Search for the cell housing the specified text and yield its [x, y] center coordinate. 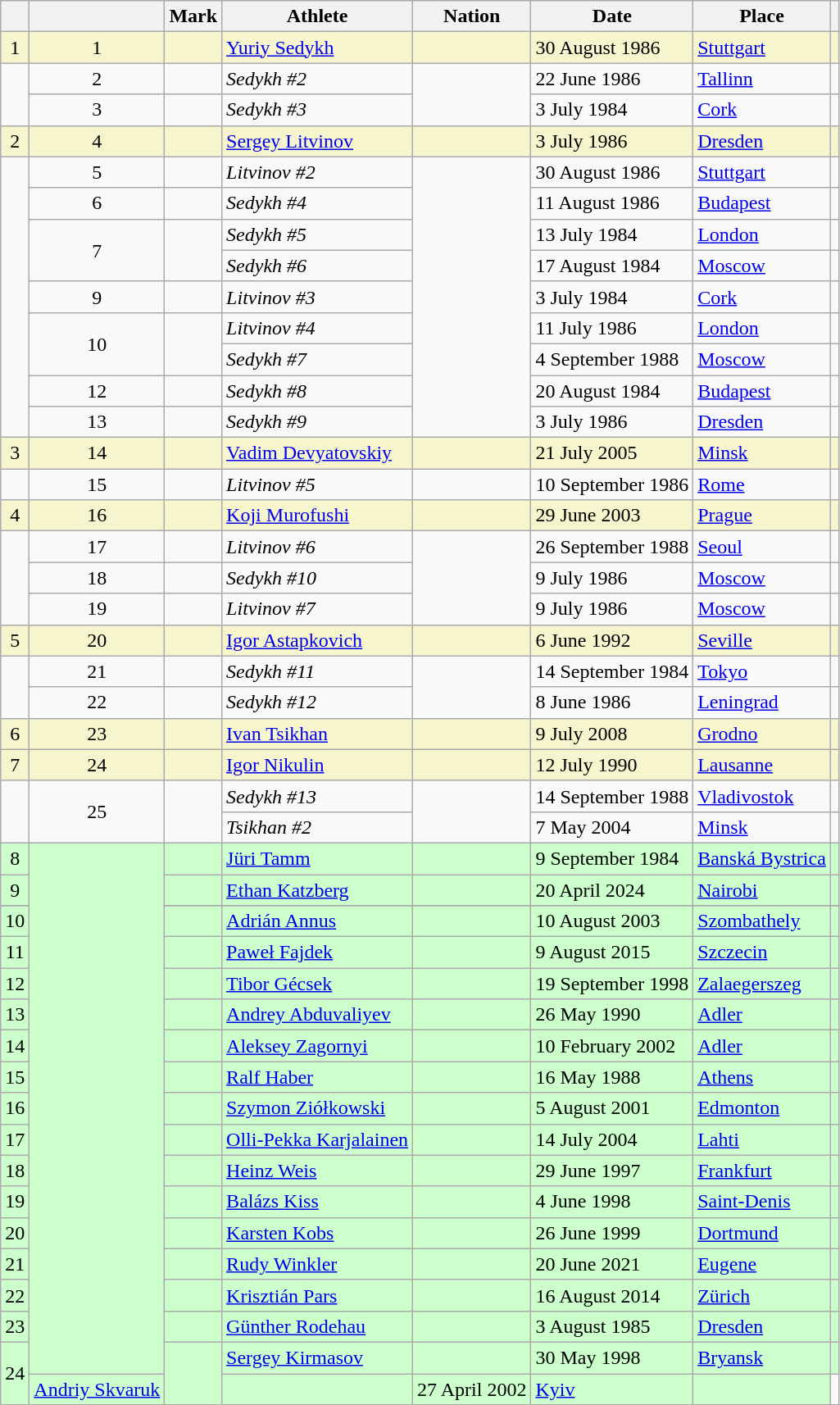
16 May 1988 [612, 1077]
Krisztián Pars [318, 1295]
26 September 1988 [612, 547]
Karsten Kobs [318, 1233]
16 August 2014 [612, 1295]
20 August 1984 [612, 391]
Athens [762, 1077]
10 August 2003 [612, 921]
Kyiv [612, 1389]
20 April 2024 [612, 889]
Place [762, 16]
Leningrad [762, 702]
Vladivostok [762, 796]
Ethan Katzberg [318, 889]
29 June 1997 [612, 1171]
Koji Murofushi [318, 516]
4 September 1988 [612, 359]
Saint-Denis [762, 1202]
14 September 1984 [612, 671]
Adrián Annus [318, 921]
Ivan Tsikhan [318, 734]
Szczecin [762, 953]
Szymon Ziółkowski [318, 1108]
Litvinov #6 [318, 547]
Aleksey Zagornyi [318, 1046]
Sedykh #13 [318, 796]
Rudy Winkler [318, 1264]
Sedykh #2 [318, 79]
Heinz Weis [318, 1171]
Sedykh #7 [318, 359]
Sedykh #3 [318, 110]
Sedykh #10 [318, 578]
10 February 2002 [612, 1046]
Rome [762, 484]
Banská Bystrica [762, 858]
Tibor Gécsek [318, 984]
Mark [193, 16]
Date [612, 16]
Paweł Fajdek [318, 953]
17 August 1984 [612, 266]
12 July 1990 [612, 765]
26 May 1990 [612, 1015]
Litvinov #7 [318, 609]
Igor Astapkovich [318, 640]
Szombathely [762, 921]
21 July 2005 [612, 453]
11 August 1986 [612, 203]
6 June 1992 [612, 640]
8 [15, 858]
Seoul [762, 547]
Günther Rodehau [318, 1326]
Nairobi [762, 889]
29 June 2003 [612, 516]
19 September 1998 [612, 984]
Sedykh #4 [318, 203]
Zürich [762, 1295]
11 July 1986 [612, 328]
5 August 2001 [612, 1108]
27 April 2002 [472, 1389]
Jüri Tamm [318, 858]
22 June 1986 [612, 79]
Eugene [762, 1264]
25 [97, 812]
Sedykh #11 [318, 671]
Athlete [318, 16]
Andrey Abduvaliyev [318, 1015]
9 August 2015 [612, 953]
3 August 1985 [612, 1326]
Igor Nikulin [318, 765]
Yuriy Sedykh [318, 48]
14 September 1988 [612, 796]
30 May 1998 [612, 1357]
Zalaegerszeg [762, 984]
Litvinov #2 [318, 172]
Andriy Skvaruk [97, 1389]
Ralf Haber [318, 1077]
Sedykh #6 [318, 266]
Tokyo [762, 671]
Frankfurt [762, 1171]
Lahti [762, 1139]
Sedykh #12 [318, 702]
Edmonton [762, 1108]
26 June 1999 [612, 1233]
Balázs Kiss [318, 1202]
13 July 1984 [612, 234]
Tsikhan #2 [318, 827]
9 September 1984 [612, 858]
Sedykh #9 [318, 422]
8 June 1986 [612, 702]
4 June 1998 [612, 1202]
Dortmund [762, 1233]
Litvinov #4 [318, 328]
Sedykh #8 [318, 391]
7 May 2004 [612, 827]
Vadim Devyatovskiy [318, 453]
Seville [762, 640]
10 September 1986 [612, 484]
Prague [762, 516]
Grodno [762, 734]
9 July 2008 [612, 734]
Olli-Pekka Karjalainen [318, 1139]
11 [15, 953]
Sergey Litvinov [318, 141]
Nation [472, 16]
Litvinov #5 [318, 484]
Tallinn [762, 79]
Sedykh #5 [318, 234]
14 July 2004 [612, 1139]
Litvinov #3 [318, 297]
Lausanne [762, 765]
20 June 2021 [612, 1264]
Sergey Kirmasov [318, 1357]
Bryansk [762, 1357]
